Detect which cell encompasses the target text, then output its (x, y) center coordinate. 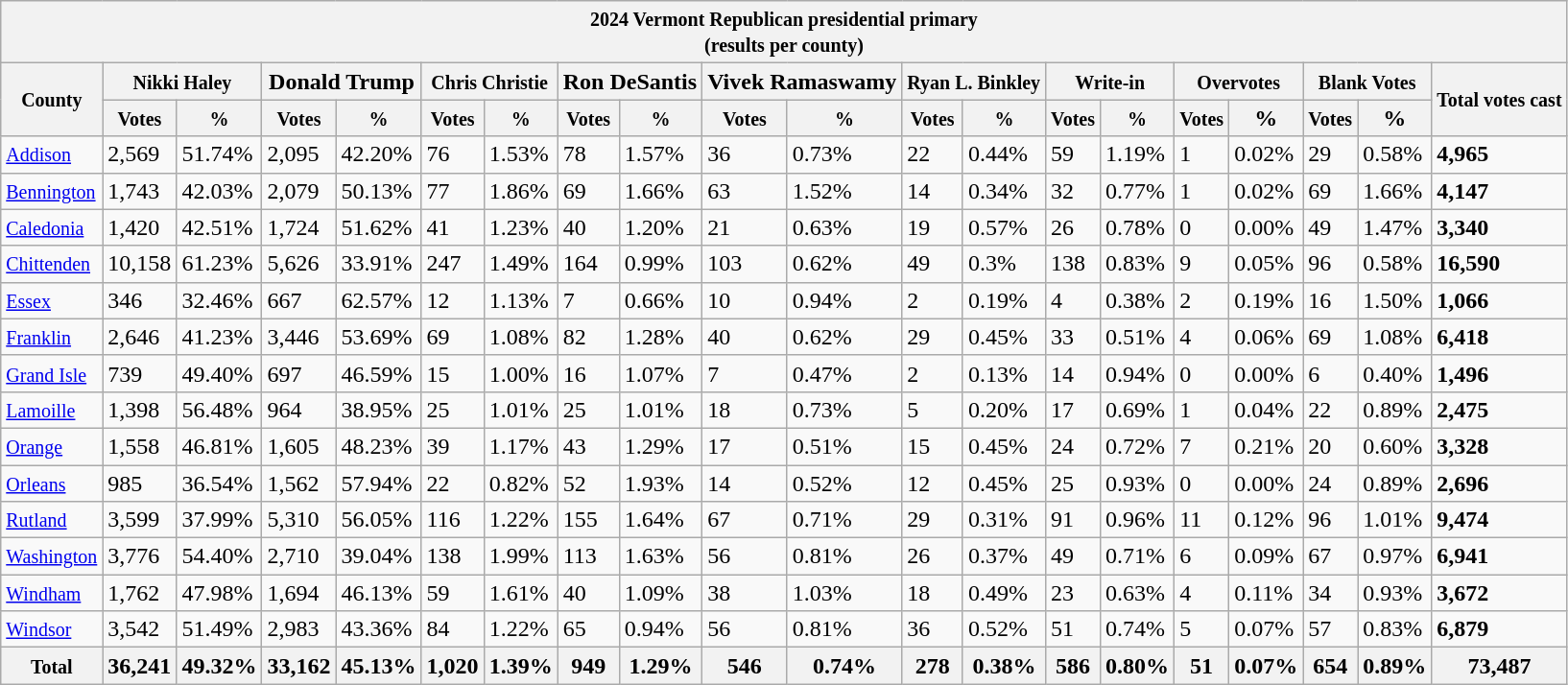
2,475 (1499, 410)
Total (52, 666)
Chittenden (52, 264)
Total votes cast (1499, 100)
Lamoille (52, 410)
32.46% (219, 300)
1,558 (140, 446)
56.05% (378, 520)
36,241 (140, 666)
0.05% (1267, 264)
1.63% (660, 556)
46.13% (378, 593)
Washington (52, 556)
0.04% (1267, 410)
Orleans (52, 483)
1.50% (1395, 300)
Rutland (52, 520)
1.53% (520, 154)
964 (299, 410)
949 (588, 666)
34 (1330, 593)
50.13% (378, 191)
0.66% (660, 300)
82 (588, 337)
0.11% (1267, 593)
46.59% (378, 373)
1.28% (660, 337)
1.52% (844, 191)
Blank Votes (1367, 82)
1.13% (520, 300)
1,562 (299, 483)
164 (588, 264)
546 (745, 666)
Windham (52, 593)
10 (745, 300)
0.31% (1004, 520)
42.51% (219, 227)
1,762 (140, 593)
6,879 (1499, 629)
697 (299, 373)
63 (745, 191)
1,496 (1499, 373)
3,672 (1499, 593)
Vivek Ramaswamy (802, 82)
0.12% (1267, 520)
Grand Isle (52, 373)
45.13% (378, 666)
1,605 (299, 446)
51.62% (378, 227)
53.69% (378, 337)
3,340 (1499, 227)
0.40% (1395, 373)
1.20% (660, 227)
84 (453, 629)
1.86% (520, 191)
586 (1073, 666)
2,696 (1499, 483)
278 (933, 666)
33 (1073, 337)
3,776 (140, 556)
39.04% (378, 556)
Orange (52, 446)
1,066 (1499, 300)
37.99% (219, 520)
57 (1330, 629)
985 (140, 483)
1.61% (520, 593)
Donald Trump (342, 82)
42.03% (219, 191)
41 (453, 227)
Franklin (52, 337)
0.09% (1267, 556)
0.78% (1138, 227)
9 (1201, 264)
21 (745, 227)
1.19% (1138, 154)
0.60% (1395, 446)
Chris Christie (489, 82)
5,626 (299, 264)
91 (1073, 520)
Windsor (52, 629)
Addison (52, 154)
1,420 (140, 227)
1.03% (844, 593)
Nikki Haley (182, 82)
56.48% (219, 410)
0.21% (1267, 446)
0.49% (1004, 593)
1.93% (660, 483)
23 (1073, 593)
Essex (52, 300)
38 (745, 593)
0.96% (1138, 520)
739 (140, 373)
49.32% (219, 666)
52 (588, 483)
57.94% (378, 483)
3,446 (299, 337)
51.74% (219, 154)
0.47% (844, 373)
48.23% (378, 446)
0.97% (1395, 556)
1.47% (1395, 227)
0.3% (1004, 264)
346 (140, 300)
0.99% (660, 264)
247 (453, 264)
6,418 (1499, 337)
16,590 (1499, 264)
49.40% (219, 373)
1.57% (660, 154)
0.77% (1138, 191)
Ryan L. Binkley (974, 82)
65 (588, 629)
62.57% (378, 300)
2,646 (140, 337)
1,724 (299, 227)
1.23% (520, 227)
77 (453, 191)
4,965 (1499, 154)
1,743 (140, 191)
1.09% (660, 593)
38.95% (378, 410)
39 (453, 446)
0.69% (1138, 410)
54.40% (219, 556)
42.20% (378, 154)
6,941 (1499, 556)
10,158 (140, 264)
1.00% (520, 373)
116 (453, 520)
46.81% (219, 446)
2,095 (299, 154)
Ron DeSantis (630, 82)
0.80% (1138, 666)
0.37% (1004, 556)
3,328 (1499, 446)
0.82% (520, 483)
36.54% (219, 483)
1,398 (140, 410)
20 (1330, 446)
51.49% (219, 629)
2,983 (299, 629)
1.39% (520, 666)
33,162 (299, 666)
33.91% (378, 264)
73,487 (1499, 666)
0.57% (1004, 227)
1.99% (520, 556)
1,694 (299, 593)
0.72% (1138, 446)
Bennington (52, 191)
43.36% (378, 629)
2,710 (299, 556)
61.23% (219, 264)
4,147 (1499, 191)
654 (1330, 666)
0.44% (1004, 154)
1.07% (660, 373)
1.49% (520, 264)
1.64% (660, 520)
76 (453, 154)
32 (1073, 191)
9,474 (1499, 520)
78 (588, 154)
0.13% (1004, 373)
County (52, 100)
2,079 (299, 191)
2,569 (140, 154)
1,020 (453, 666)
43 (588, 446)
Overvotes (1239, 82)
47.98% (219, 593)
11 (1201, 520)
41.23% (219, 337)
113 (588, 556)
667 (299, 300)
155 (588, 520)
0.06% (1267, 337)
Write-in (1110, 82)
3,542 (140, 629)
2024 Vermont Republican presidential primary(results per county) (784, 33)
3,599 (140, 520)
1.17% (520, 446)
Caledonia (52, 227)
0.34% (1004, 191)
5,310 (299, 520)
19 (933, 227)
103 (745, 264)
0.20% (1004, 410)
